Provide the (X, Y) coordinate of the cell's center where the given text is located.  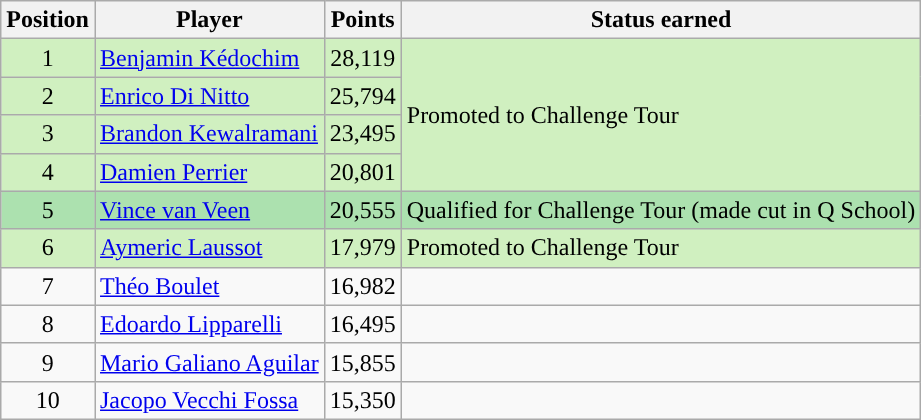
Vince van Veen (209, 210)
Aymeric Laussot (209, 248)
16,982 (362, 286)
Edoardo Lipparelli (209, 324)
Position (48, 20)
15,350 (362, 400)
2 (48, 96)
Enrico Di Nitto (209, 96)
1 (48, 58)
20,801 (362, 172)
Status earned (660, 20)
25,794 (362, 96)
16,495 (362, 324)
6 (48, 248)
15,855 (362, 362)
8 (48, 324)
4 (48, 172)
10 (48, 400)
Player (209, 20)
Théo Boulet (209, 286)
Qualified for Challenge Tour (made cut in Q School) (660, 210)
Brandon Kewalramani (209, 134)
Jacopo Vecchi Fossa (209, 400)
23,495 (362, 134)
3 (48, 134)
9 (48, 362)
20,555 (362, 210)
28,119 (362, 58)
5 (48, 210)
17,979 (362, 248)
Benjamin Kédochim (209, 58)
7 (48, 286)
Damien Perrier (209, 172)
Points (362, 20)
Mario Galiano Aguilar (209, 362)
